Detect which cell encompasses the target text, then output its [x, y] center coordinate. 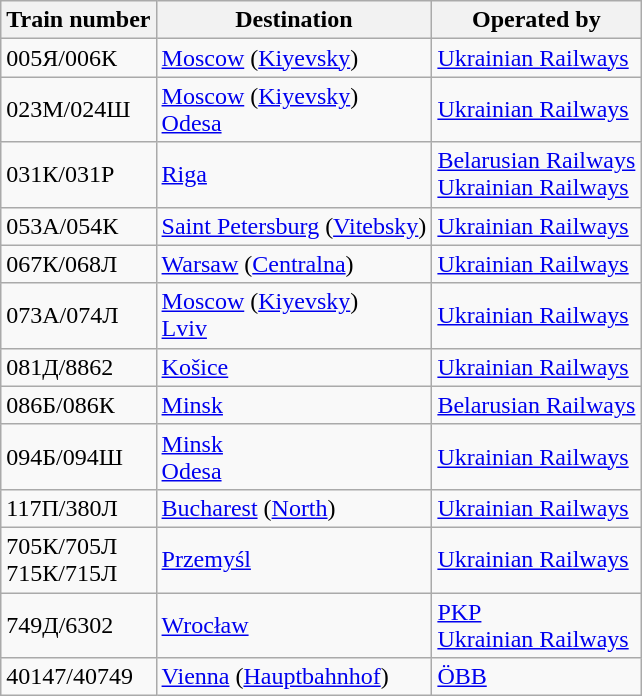
705К/705Л715К/715Л [78, 560]
081Д/8862 [78, 367]
031К/031Р [78, 174]
Belarusian Railways Ukrainian Railways [536, 174]
Vienna (Hauptbahnhof) [294, 677]
117П/380Л [78, 508]
023М/024Ш [78, 110]
749Д/6302 [78, 624]
Przemyśl [294, 560]
ÖBB [536, 677]
Minsk [294, 405]
Moscow (Kiyevsky) Lviv [294, 316]
073А/074Л [78, 316]
Saint Petersburg (Vitebsky) [294, 226]
Warsaw (Centralna) [294, 264]
Moscow (Kiyevsky) [294, 58]
Moscow (Kiyevsky) Odesa [294, 110]
Košice [294, 367]
Belarusian Railways [536, 405]
Minsk Odesa [294, 456]
Destination [294, 20]
40147/40749 [78, 677]
PKP Ukrainian Railways [536, 624]
094Б/094Ш [78, 456]
Bucharest (North) [294, 508]
005Я/006К [78, 58]
Wrocław [294, 624]
Train number [78, 20]
067К/068Л [78, 264]
Operated by [536, 20]
Riga [294, 174]
086Б/086К [78, 405]
053А/054К [78, 226]
